Find where the given text appears and provide that cell's center as (X, Y) coordinate. 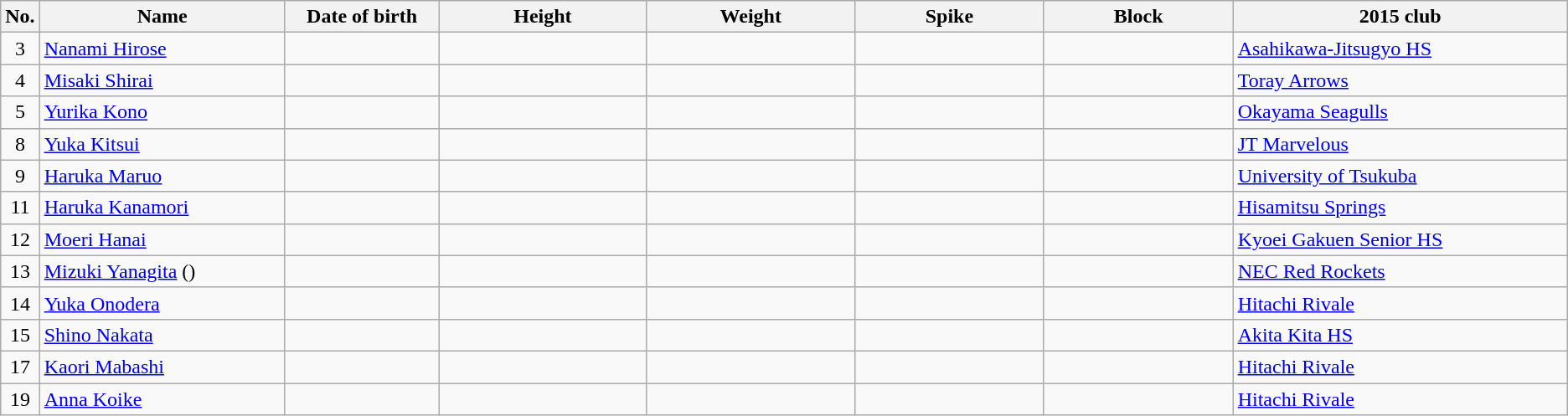
NEC Red Rockets (1400, 271)
13 (20, 271)
Shino Nakata (162, 335)
Yuka Kitsui (162, 144)
3 (20, 49)
Anna Koike (162, 399)
Weight (750, 17)
University of Tsukuba (1400, 176)
14 (20, 303)
8 (20, 144)
9 (20, 176)
5 (20, 112)
Kaori Mabashi (162, 367)
15 (20, 335)
Date of birth (362, 17)
Haruka Maruo (162, 176)
Yuka Onodera (162, 303)
JT Marvelous (1400, 144)
17 (20, 367)
Kyoei Gakuen Senior HS (1400, 239)
Name (162, 17)
Akita Kita HS (1400, 335)
Spike (950, 17)
Mizuki Yanagita () (162, 271)
Asahikawa-Jitsugyo HS (1400, 49)
Block (1138, 17)
No. (20, 17)
19 (20, 399)
12 (20, 239)
Haruka Kanamori (162, 208)
2015 club (1400, 17)
Yurika Kono (162, 112)
Toray Arrows (1400, 80)
11 (20, 208)
Okayama Seagulls (1400, 112)
Hisamitsu Springs (1400, 208)
Height (543, 17)
Moeri Hanai (162, 239)
Nanami Hirose (162, 49)
Misaki Shirai (162, 80)
4 (20, 80)
